Capture the cell that displays the provided text and extract its (x, y) central coordinate. 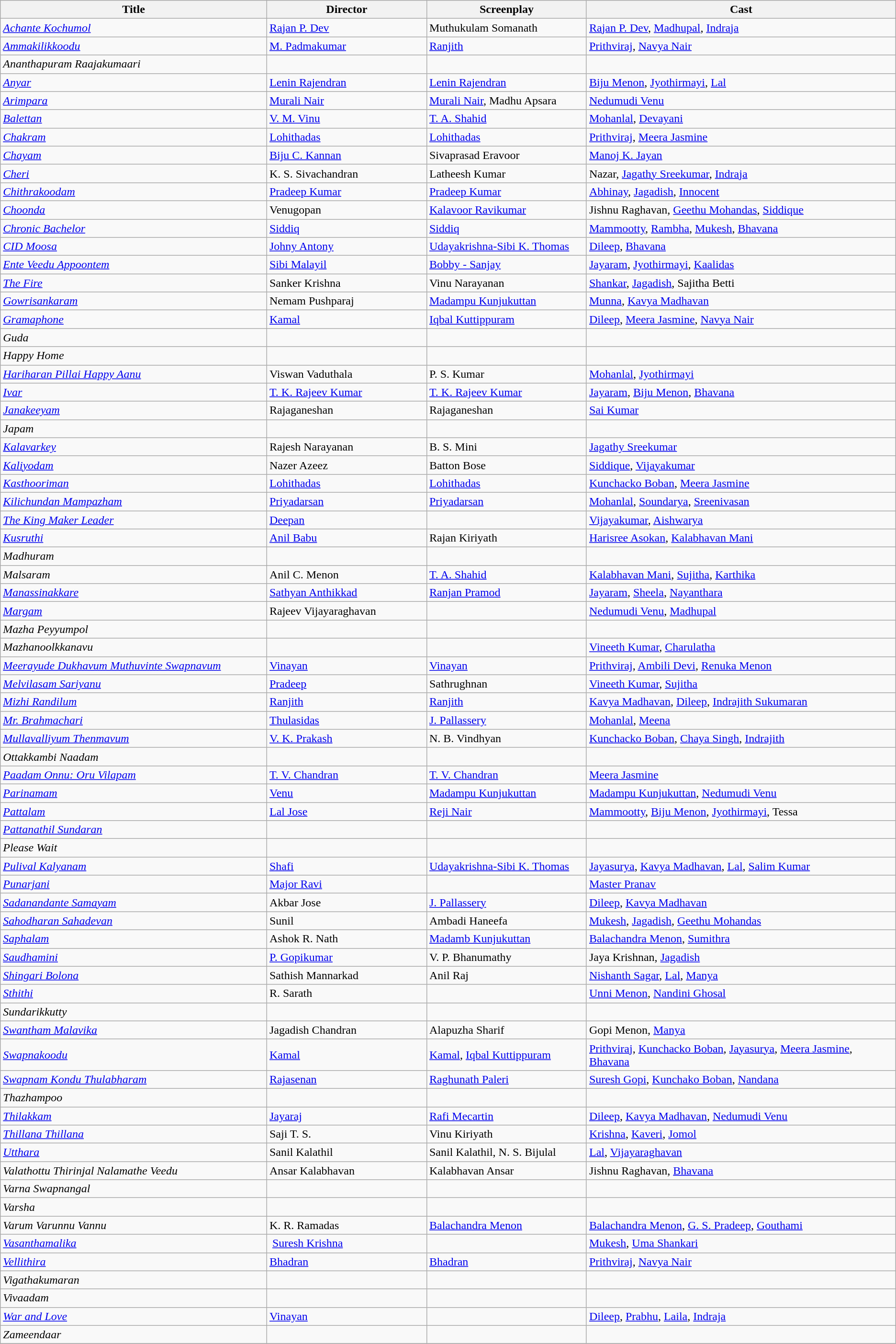
Mammootty, Rambha, Mukesh, Bhavana (741, 228)
Vinu Narayanan (506, 283)
K. R. Ramadas (347, 1225)
Swantham Malavika (134, 1030)
Balachandra Menon, Sumithra (741, 939)
Pattanathil Sundaran (134, 830)
Meera Jasmine (741, 775)
Suresh Krishna (347, 1243)
Prithviraj, Ambili Devi, Renuka Menon (741, 666)
V. P. Bhanumathy (506, 957)
Sai Kumar (741, 410)
Kalabhavan Ansar (506, 1171)
Prithviraj, Meera Jasmine (741, 137)
Sunil (347, 921)
Melvilasam Sariyanu (134, 684)
Varna Swapnangal (134, 1189)
Valathottu Thirinjal Nalamathe Veedu (134, 1171)
Anil Babu (347, 538)
Arimpara (134, 101)
Kaliyodam (134, 465)
The King Maker Leader (134, 520)
Major Ravi (347, 884)
Sadanandante Samayam (134, 903)
Balachandra Menon, G. S. Pradeep, Gouthami (741, 1225)
Johny Antony (347, 247)
Pulival Kalyanam (134, 866)
Japam (134, 429)
Jayasurya, Kavya Madhavan, Lal, Salim Kumar (741, 866)
Mr. Brahmachari (134, 720)
Rajan Kiriyath (506, 538)
Lal, Vijayaraghavan (741, 1152)
Bobby - Sanjay (506, 265)
Jayaram, Jyothirmayi, Kaalidas (741, 265)
Rajan P. Dev (347, 28)
Muthukulam Somanath (506, 28)
Sibi Malayil (347, 265)
Anil Raj (506, 975)
Nazer Azeez (347, 465)
Gopi Menon, Manya (741, 1030)
Sanil Kalathil (347, 1152)
Madampu Kunjukuttan, Nedumudi Venu (741, 793)
Sundarikkutty (134, 1012)
Utthara (134, 1152)
Ente Veedu Appoontem (134, 265)
Choonda (134, 210)
Ananthapuram Raajakumaari (134, 64)
Biju Menon, Jyothirmayi, Lal (741, 82)
Vasanthamalika (134, 1243)
Dileep, Prabhu, Laila, Indraja (741, 1316)
Balettan (134, 119)
Ranjan Pramod (506, 593)
Shankar, Jagadish, Sajitha Betti (741, 283)
Kalavarkey (134, 447)
Title (134, 10)
Sivaprasad Eravoor (506, 155)
Sahodharan Sahadevan (134, 921)
Achante Kochumol (134, 28)
V. M. Vinu (347, 119)
Cheri (134, 173)
Kasthooriman (134, 483)
Vineeth Kumar, Sujitha (741, 684)
Jagathy Sreekumar (741, 447)
Gowrisankaram (134, 301)
Nedumudi Venu (741, 101)
Mohanlal, Soundarya, Sreenivasan (741, 501)
Sthithi (134, 994)
Mullavalliyum Thenmavum (134, 738)
Kusruthi (134, 538)
Manoj K. Jayan (741, 155)
Mukesh, Jagadish, Geethu Mohandas (741, 921)
Sathyan Anthikkad (347, 593)
Saudhamini (134, 957)
Deepan (347, 520)
Ansar Kalabhavan (347, 1171)
Kilichundan Mampazham (134, 501)
Malsaram (134, 575)
Madhuram (134, 556)
Pattalam (134, 812)
Kamal, Iqbal Kuttippuram (506, 1054)
Pradeep (347, 684)
Saji T. S. (347, 1134)
Mammootty, Biju Menon, Jyothirmayi, Tessa (741, 812)
Rajesh Narayanan (347, 447)
Jaya Krishnan, Jagadish (741, 957)
Murali Nair (347, 101)
Vivaadam (134, 1298)
Jayaram, Biju Menon, Bhavana (741, 392)
Sanil Kalathil, N. S. Bijulal (506, 1152)
Ambadi Haneefa (506, 921)
Chithrakoodam (134, 192)
Thilakkam (134, 1116)
P. S. Kumar (506, 374)
Master Pranav (741, 884)
Unni Menon, Nandini Ghosal (741, 994)
Kunchacko Boban, Chaya Singh, Indrajith (741, 738)
V. K. Prakash (347, 738)
Vijayakumar, Aishwarya (741, 520)
Ivar (134, 392)
Mizhi Randilum (134, 702)
Siddique, Vijayakumar (741, 465)
Thulasidas (347, 720)
N. B. Vindhyan (506, 738)
Dileep, Kavya Madhavan (741, 903)
Balachandra Menon (506, 1225)
K. S. Sivachandran (347, 173)
War and Love (134, 1316)
Vigathakumaran (134, 1280)
Murali Nair, Madhu Apsara (506, 101)
Guda (134, 338)
Hariharan Pillai Happy Aanu (134, 374)
R. Sarath (347, 994)
Mohanlal, Jyothirmayi (741, 374)
Ammakilikkoodu (134, 46)
Swapnam Kondu Thulabharam (134, 1079)
Happy Home (134, 356)
Varum Varunnu Vannu (134, 1225)
Venu (347, 793)
Madamb Kunjukuttan (506, 939)
Abhinay, Jagadish, Innocent (741, 192)
Rafi Mecartin (506, 1116)
Kalavoor Ravikumar (506, 210)
Parinamam (134, 793)
Nishanth Sagar, Lal, Manya (741, 975)
Rajeev Vijayaraghavan (347, 611)
Dileep, Meera Jasmine, Navya Nair (741, 319)
Reji Nair (506, 812)
Kavya Madhavan, Dileep, Indrajith Sukumaran (741, 702)
Mohanlal, Devayani (741, 119)
Varsha (134, 1207)
Batton Bose (506, 465)
Ashok R. Nath (347, 939)
P. Gopikumar (347, 957)
Rajasenan (347, 1079)
Jishnu Raghavan, Geethu Mohandas, Siddique (741, 210)
Alapuzha Sharif (506, 1030)
Gramaphone (134, 319)
Mohanlal, Meena (741, 720)
Munna, Kavya Madhavan (741, 301)
Sathrughnan (506, 684)
Jishnu Raghavan, Bhavana (741, 1171)
B. S. Mini (506, 447)
Mazhanoolkkanavu (134, 647)
Mazha Peyyumpol (134, 629)
Vinu Kiriyath (506, 1134)
Cast (741, 10)
Manassinakkare (134, 593)
Dileep, Bhavana (741, 247)
Shafi (347, 866)
Iqbal Kuttippuram (506, 319)
Sanker Krishna (347, 283)
Screenplay (506, 10)
Margam (134, 611)
Lal Jose (347, 812)
Nemam Pushparaj (347, 301)
Prithviraj, Kunchacko Boban, Jayasurya, Meera Jasmine, Bhavana (741, 1054)
Mukesh, Uma Shankari (741, 1243)
Thazhampoo (134, 1097)
Harisree Asokan, Kalabhavan Mani (741, 538)
Janakeeyam (134, 410)
Director (347, 10)
Anyar (134, 82)
Kunchacko Boban, Meera Jasmine (741, 483)
Raghunath Paleri (506, 1079)
Jayaram, Sheela, Nayanthara (741, 593)
Akbar Jose (347, 903)
Nazar, Jagathy Sreekumar, Indraja (741, 173)
M. Padmakumar (347, 46)
Suresh Gopi, Kunchako Boban, Nandana (741, 1079)
Please Wait (134, 848)
Vineeth Kumar, Charulatha (741, 647)
Rajan P. Dev, Madhupal, Indraja (741, 28)
Thillana Thillana (134, 1134)
Paadam Onnu: Oru Vilapam (134, 775)
Dileep, Kavya Madhavan, Nedumudi Venu (741, 1116)
Jagadish Chandran (347, 1030)
Latheesh Kumar (506, 173)
Punarjani (134, 884)
Nedumudi Venu, Madhupal (741, 611)
Zameendaar (134, 1334)
Jayaraj (347, 1116)
Krishna, Kaveri, Jomol (741, 1134)
Vellithira (134, 1262)
Chayam (134, 155)
Shingari Bolona (134, 975)
Chronic Bachelor (134, 228)
Chakram (134, 137)
Viswan Vaduthala (347, 374)
Saphalam (134, 939)
Anil C. Menon (347, 575)
Biju C. Kannan (347, 155)
Kalabhavan Mani, Sujitha, Karthika (741, 575)
Swapnakoodu (134, 1054)
Sathish Mannarkad (347, 975)
CID Moosa (134, 247)
Meerayude Dukhavum Muthuvinte Swapnavum (134, 666)
Venugopan (347, 210)
Ottakkambi Naadam (134, 757)
The Fire (134, 283)
